Return the [X, Y] coordinate for the center point of the cell that contains the specified text.  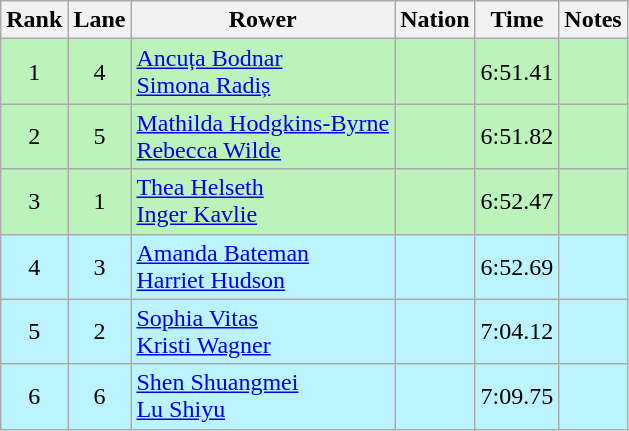
Time [517, 20]
Thea HelsethInger Kavlie [263, 202]
Rank [34, 20]
Nation [435, 20]
Notes [593, 20]
Ancuța BodnarSimona Radiș [263, 72]
Lane [100, 20]
Amanda BatemanHarriet Hudson [263, 266]
Rower [263, 20]
Shen ShuangmeiLu Shiyu [263, 396]
7:04.12 [517, 332]
7:09.75 [517, 396]
6:52.69 [517, 266]
6:52.47 [517, 202]
6:51.82 [517, 136]
6:51.41 [517, 72]
Mathilda Hodgkins-ByrneRebecca Wilde [263, 136]
Sophia VitasKristi Wagner [263, 332]
